Provide the (X, Y) coordinate of the cell's center where the given text is located.  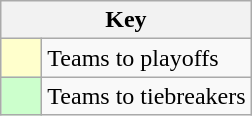
Teams to playoffs (146, 58)
Teams to tiebreakers (146, 96)
Key (126, 20)
